Capture the cell that displays the provided text and extract its (x, y) central coordinate. 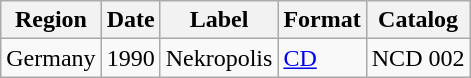
Region (51, 20)
Germany (51, 58)
Nekropolis (219, 58)
Catalog (418, 20)
NCD 002 (418, 58)
1990 (130, 58)
CD (322, 58)
Date (130, 20)
Label (219, 20)
Format (322, 20)
